Output the [X, Y] coordinate of the center of the cell containing the given text.  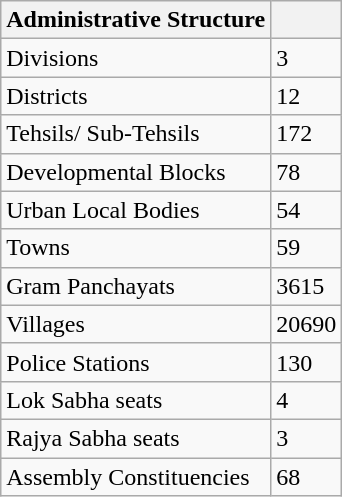
Developmental Blocks [136, 172]
Villages [136, 324]
12 [306, 96]
Police Stations [136, 362]
Gram Panchayats [136, 286]
Districts [136, 96]
Towns [136, 248]
Rajya Sabha seats [136, 438]
Lok Sabha seats [136, 400]
54 [306, 210]
Administrative Structure [136, 20]
78 [306, 172]
59 [306, 248]
68 [306, 477]
20690 [306, 324]
130 [306, 362]
Urban Local Bodies [136, 210]
4 [306, 400]
172 [306, 134]
3615 [306, 286]
Divisions [136, 58]
Assembly Constituencies [136, 477]
Tehsils/ Sub-Tehsils [136, 134]
